Scan for the cell matching the given text and deliver its (X, Y) coordinate at center. 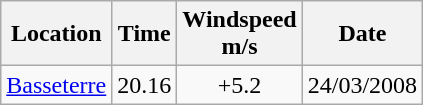
Location (56, 34)
20.16 (144, 85)
24/03/2008 (362, 85)
Windspeedm/s (240, 34)
Time (144, 34)
+5.2 (240, 85)
Date (362, 34)
Basseterre (56, 85)
